For the text-containing cell, return its midpoint in [X, Y] coordinate format. 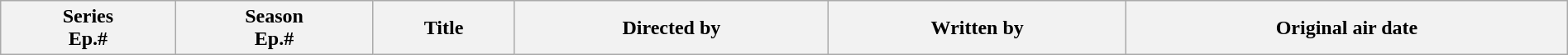
Original air date [1347, 28]
Written by [978, 28]
SeriesEp.# [88, 28]
Title [443, 28]
SeasonEp.# [275, 28]
Directed by [672, 28]
